For the text-containing cell, return its midpoint in (X, Y) coordinate format. 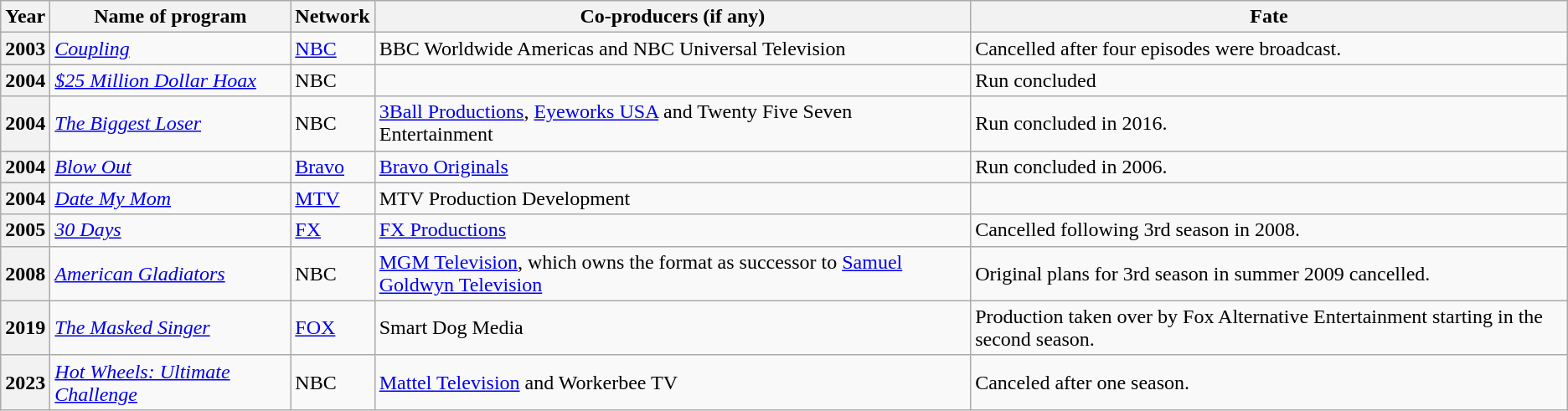
Mattel Television and Workerbee TV (672, 382)
Run concluded in 2006. (1270, 167)
Co-producers (if any) (672, 17)
Bravo Originals (672, 167)
Hot Wheels: Ultimate Challenge (171, 382)
Year (25, 17)
Cancelled after four episodes were broadcast. (1270, 49)
American Gladiators (171, 273)
Network (333, 17)
30 Days (171, 230)
3Ball Productions, Eyeworks USA and Twenty Five Seven Entertainment (672, 124)
Coupling (171, 49)
Bravo (333, 167)
MTV Production Development (672, 198)
Date My Mom (171, 198)
FX Productions (672, 230)
MGM Television, which owns the format as successor to Samuel Goldwyn Television (672, 273)
Run concluded in 2016. (1270, 124)
Production taken over by Fox Alternative Entertainment starting in the second season. (1270, 328)
FX (333, 230)
Cancelled following 3rd season in 2008. (1270, 230)
Name of program (171, 17)
BBC Worldwide Americas and NBC Universal Television (672, 49)
$25 Million Dollar Hoax (171, 80)
2005 (25, 230)
2008 (25, 273)
2023 (25, 382)
MTV (333, 198)
2019 (25, 328)
Fate (1270, 17)
The Masked Singer (171, 328)
Blow Out (171, 167)
Canceled after one season. (1270, 382)
Original plans for 3rd season in summer 2009 cancelled. (1270, 273)
The Biggest Loser (171, 124)
Smart Dog Media (672, 328)
Run concluded (1270, 80)
FOX (333, 328)
2003 (25, 49)
